Locate the cell with the specified text and output its (x, y) center coordinate. 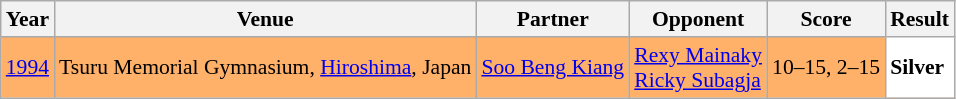
1994 (28, 68)
Score (826, 19)
Result (920, 19)
Soo Beng Kiang (552, 68)
Silver (920, 68)
Partner (552, 19)
Venue (265, 19)
Rexy Mainaky Ricky Subagja (698, 68)
Tsuru Memorial Gymnasium, Hiroshima, Japan (265, 68)
10–15, 2–15 (826, 68)
Opponent (698, 19)
Year (28, 19)
